Return (x, y) of the center of cell containing provided text 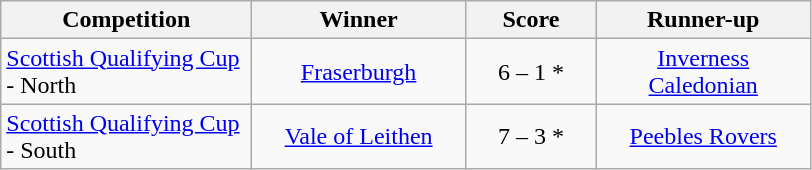
Competition (126, 20)
Vale of Leithen (359, 136)
Score (530, 20)
Peebles Rovers (703, 136)
Fraserburgh (359, 72)
Scottish Qualifying Cup - South (126, 136)
Scottish Qualifying Cup - North (126, 72)
6 – 1 * (530, 72)
7 – 3 * (530, 136)
Inverness Caledonian (703, 72)
Runner-up (703, 20)
Winner (359, 20)
